Return [x, y] of the center of cell containing provided text 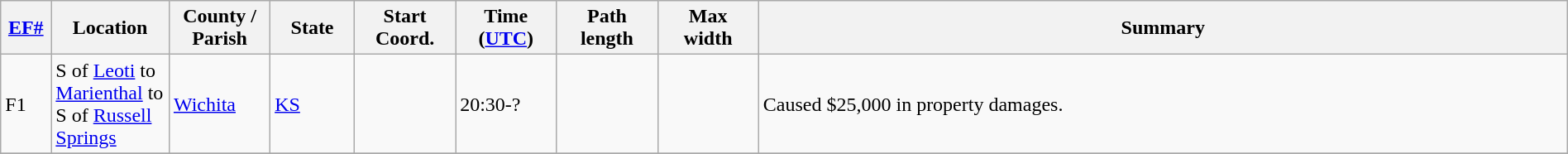
S of Leoti to Marienthal to S of Russell Springs [111, 104]
EF# [26, 28]
Path length [607, 28]
F1 [26, 104]
Time (UTC) [506, 28]
Location [111, 28]
KS [313, 104]
Max width [708, 28]
Wichita [219, 104]
Start Coord. [404, 28]
Summary [1163, 28]
State [313, 28]
Caused $25,000 in property damages. [1163, 104]
County / Parish [219, 28]
20:30-? [506, 104]
